Search for the cell housing the specified text and yield its (X, Y) center coordinate. 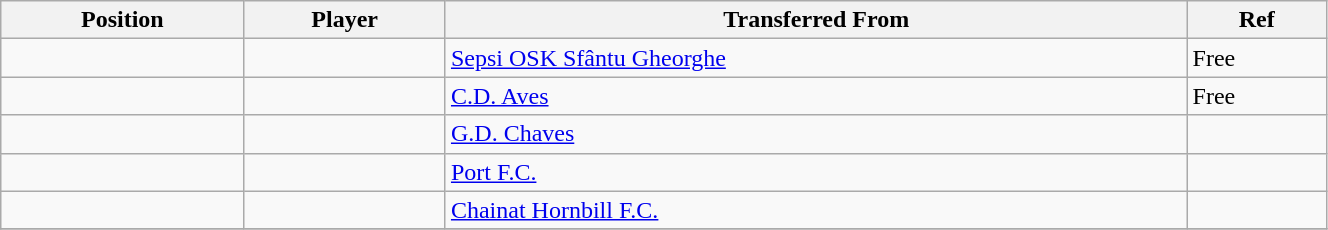
Player (345, 20)
Ref (1256, 20)
Chainat Hornbill F.C. (816, 210)
C.D. Aves (816, 96)
Position (122, 20)
Port F.C. (816, 172)
Transferred From (816, 20)
G.D. Chaves (816, 134)
Sepsi OSK Sfântu Gheorghe (816, 58)
